Output the (x, y) coordinate of the center of the cell containing the given text.  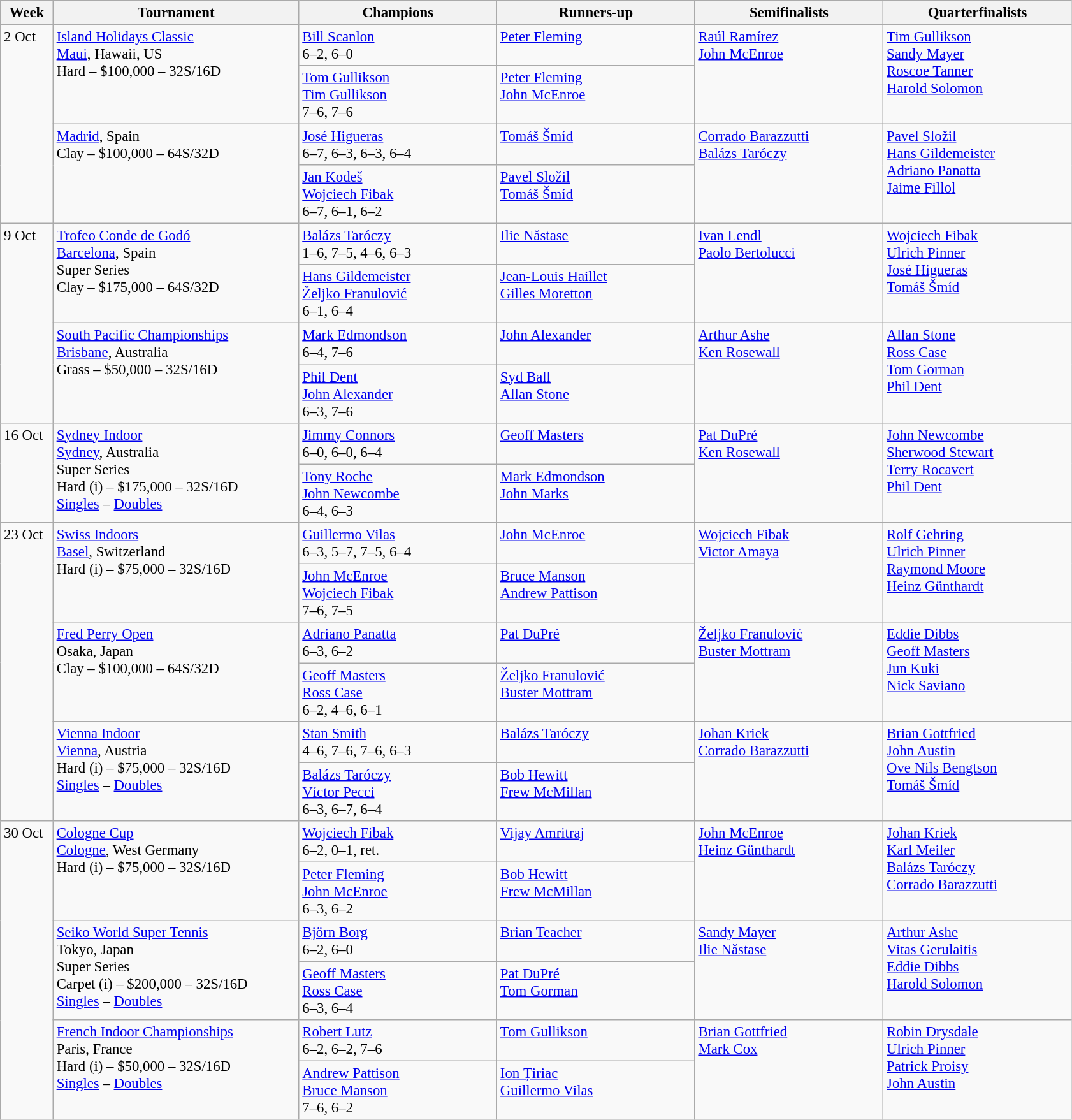
Tomáš Šmíd (597, 145)
Arthur Ashe Vitas Gerulaitis Eddie Dibbs Harold Solomon (978, 970)
Rolf Gehring Ulrich Pinner Raymond Moore Heinz Günthardt (978, 572)
Wojciech Fibak Ulrich Pinner José Higueras Tomáš Šmíd (978, 273)
30 Oct (27, 970)
Mark Edmondson John Marks (597, 493)
Geoff Masters Ross Case 6–2, 4–6, 6–1 (398, 692)
Ilie Năstase (597, 245)
Brian Gottfried Mark Cox (789, 1070)
Raúl Ramírez John McEnroe (789, 75)
Jean-Louis Haillet Gilles Moretton (597, 295)
Tim Gullikson Sandy Mayer Roscoe Tanner Harold Solomon (978, 75)
Syd Ball Allan Stone (597, 394)
Cologne Cup Cologne, West Germany Hard (i) – $75,000 – 32S/16D (176, 871)
2 Oct (27, 124)
South Pacific Championships Brisbane, Australia Grass – $50,000 – 32S/16D (176, 373)
Allan Stone Ross Case Tom Gorman Phil Dent (978, 373)
Balázs Taróczy Víctor Pecci 6–3, 6–7, 6–4 (398, 792)
9 Oct (27, 323)
Mark Edmondson 6–4, 7–6 (398, 344)
Vijay Amritraj (597, 841)
Madrid, Spain Clay – $100,000 – 64S/32D (176, 174)
Tournament (176, 13)
Wojciech Fibak Victor Amaya (789, 572)
Eddie Dibbs Geoff Masters Jun Kuki Nick Saviano (978, 672)
Pat DuPré Tom Gorman (597, 991)
Tom Gullikson (597, 1040)
Peter Fleming (597, 46)
Jan Kodeš Wojciech Fibak 6–7, 6–1, 6–2 (398, 194)
John Newcombe Sherwood Stewart Terry Rocavert Phil Dent (978, 472)
Johan Kriek Karl Meiler Balázs Taróczy Corrado Barazzutti (978, 871)
Ion Țiriac Guillermo Vilas (597, 1091)
Pat DuPré (597, 643)
Semifinalists (789, 13)
Trofeo Conde de Godó Barcelona, Spain Super Series Clay – $175,000 – 64S/32D (176, 273)
Wojciech Fibak 6–2, 0–1, ret. (398, 841)
Arthur Ashe Ken Rosewall (789, 373)
Guillermo Vilas 6–3, 5–7, 7–5, 6–4 (398, 543)
Hans Gildemeister Željko Franulović 6–1, 6–4 (398, 295)
Island Holidays Classic Maui, Hawaii, US Hard – $100,000 – 32S/16D (176, 75)
John McEnroe (597, 543)
José Higueras 6–7, 6–3, 6–3, 6–4 (398, 145)
Swiss IndoorsBasel, Switzerland Hard (i) – $75,000 – 32S/16D (176, 572)
John Alexander (597, 344)
Quarterfinalists (978, 13)
Week (27, 13)
Vienna Indoor Vienna, Austria Hard (i) – $75,000 – 32S/16D Singles – Doubles (176, 771)
Sydney Indoor Sydney, Australia Super Series Hard (i) – $175,000 – 32S/16D Singles – Doubles (176, 472)
Peter Fleming John McEnroe 6–3, 6–2 (398, 892)
23 Oct (27, 672)
Ivan Lendl Paolo Bertolucci (789, 273)
Robin Drysdale Ulrich Pinner Patrick Proisy John Austin (978, 1070)
16 Oct (27, 472)
John McEnroe Wojciech Fibak 7–6, 7–5 (398, 593)
Tony Roche John Newcombe 6–4, 6–3 (398, 493)
Runners-up (597, 13)
Peter Fleming John McEnroe (597, 95)
Balázs Taróczy (597, 742)
John McEnroe Heinz Günthardt (789, 871)
Pavel Složil Tomáš Šmíd (597, 194)
Brian Teacher (597, 941)
Pat DuPré Ken Rosewall (789, 472)
Jimmy Connors 6–0, 6–0, 6–4 (398, 444)
Johan Kriek Corrado Barazzutti (789, 771)
Robert Lutz 6–2, 6–2, 7–6 (398, 1040)
Phil Dent John Alexander 6–3, 7–6 (398, 394)
Geoff Masters (597, 444)
Björn Borg 6–2, 6–0 (398, 941)
Fred Perry Open Osaka, Japan Clay – $100,000 – 64S/32D (176, 672)
Stan Smith 4–6, 7–6, 7–6, 6–3 (398, 742)
Adriano Panatta 6–3, 6–2 (398, 643)
Champions (398, 13)
French Indoor Championships Paris, France Hard (i) – $50,000 – 32S/16D Singles – Doubles (176, 1070)
Seiko World Super Tennis Tokyo, Japan Super Series Carpet (i) – $200,000 – 32S/16D Singles – Doubles (176, 970)
Bill Scanlon 6–2, 6–0 (398, 46)
Geoff Masters Ross Case 6–3, 6–4 (398, 991)
Andrew Pattison Bruce Manson 7–6, 6–2 (398, 1091)
Tom Gullikson Tim Gullikson 7–6, 7–6 (398, 95)
Balázs Taróczy 1–6, 7–5, 4–6, 6–3 (398, 245)
Sandy Mayer Ilie Năstase (789, 970)
Corrado Barazzutti Balázs Taróczy (789, 174)
Brian Gottfried John Austin Ove Nils Bengtson Tomáš Šmíd (978, 771)
Pavel Složil Hans Gildemeister Adriano Panatta Jaime Fillol (978, 174)
Bruce Manson Andrew Pattison (597, 593)
